Search for the cell housing the specified text and yield its [X, Y] center coordinate. 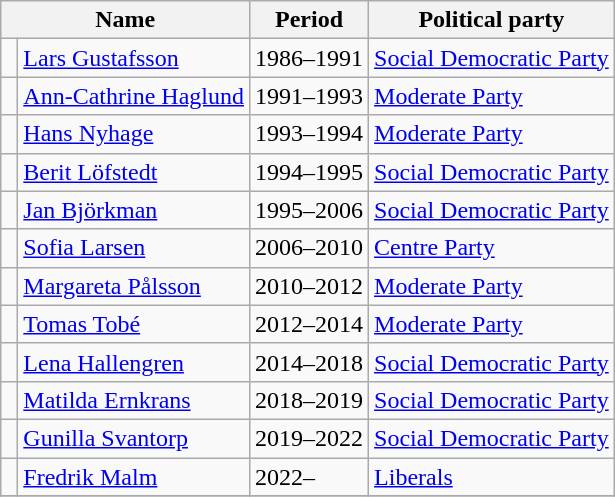
Gunilla Svantorp [134, 438]
Liberals [492, 477]
1986–1991 [308, 58]
2012–2014 [308, 324]
Lena Hallengren [134, 362]
1991–1993 [308, 96]
Hans Nyhage [134, 134]
2006–2010 [308, 248]
Tomas Tobé [134, 324]
Fredrik Malm [134, 477]
Lars Gustafsson [134, 58]
1994–1995 [308, 172]
2014–2018 [308, 362]
Jan Björkman [134, 210]
Berit Löfstedt [134, 172]
Period [308, 20]
Margareta Pålsson [134, 286]
Sofia Larsen [134, 248]
Centre Party [492, 248]
1995–2006 [308, 210]
2022– [308, 477]
2018–2019 [308, 400]
Name [126, 20]
Political party [492, 20]
Ann-Cathrine Haglund [134, 96]
2019–2022 [308, 438]
2010–2012 [308, 286]
1993–1994 [308, 134]
Matilda Ernkrans [134, 400]
